For the text-containing cell, return its midpoint in [x, y] coordinate format. 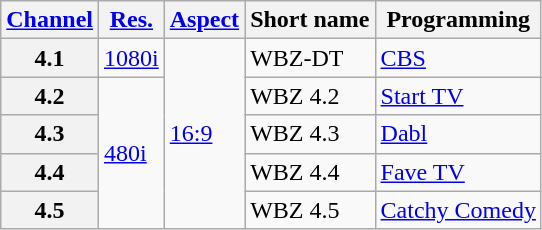
4.1 [50, 58]
Programming [458, 20]
WBZ 4.5 [310, 210]
WBZ 4.3 [310, 134]
4.3 [50, 134]
Start TV [458, 96]
Channel [50, 20]
16:9 [204, 134]
4.2 [50, 96]
Res. [132, 20]
1080i [132, 58]
WBZ 4.2 [310, 96]
WBZ-DT [310, 58]
4.4 [50, 172]
WBZ 4.4 [310, 172]
Aspect [204, 20]
Dabl [458, 134]
4.5 [50, 210]
CBS [458, 58]
Fave TV [458, 172]
Catchy Comedy [458, 210]
480i [132, 153]
Short name [310, 20]
